Scan for the cell matching the given text and deliver its (x, y) coordinate at center. 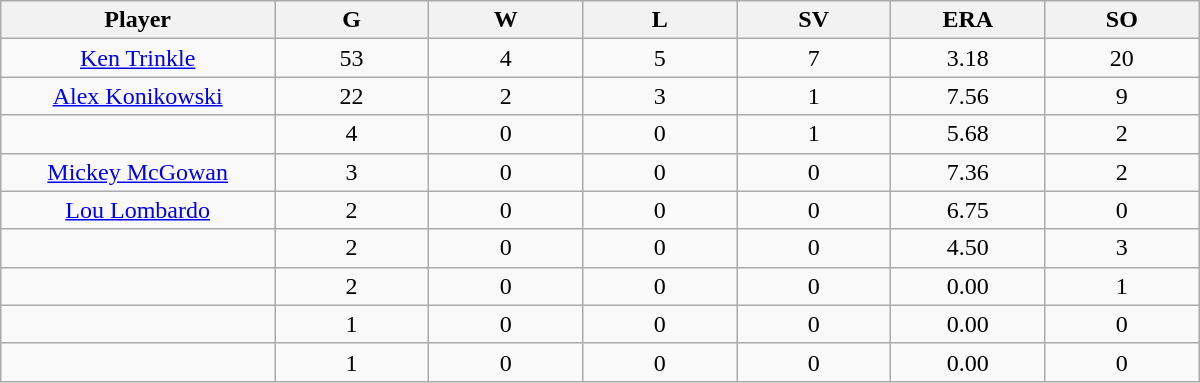
9 (1122, 96)
Alex Konikowski (138, 96)
6.75 (968, 210)
53 (352, 58)
ERA (968, 20)
Player (138, 20)
Lou Lombardo (138, 210)
5 (660, 58)
Mickey McGowan (138, 172)
SV (814, 20)
22 (352, 96)
20 (1122, 58)
5.68 (968, 134)
W (506, 20)
SO (1122, 20)
Ken Trinkle (138, 58)
G (352, 20)
7.36 (968, 172)
L (660, 20)
7.56 (968, 96)
3.18 (968, 58)
4.50 (968, 248)
7 (814, 58)
